Extract the [x, y] coordinate from the center of the cell holding the provided text.  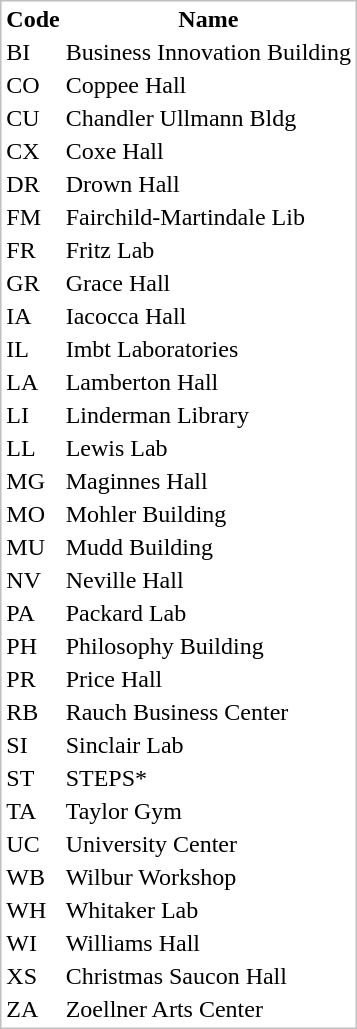
MU [33, 547]
Mudd Building [208, 547]
Fritz Lab [208, 251]
CX [33, 151]
Philosophy Building [208, 647]
IL [33, 349]
WI [33, 943]
Price Hall [208, 679]
Zoellner Arts Center [208, 1009]
Whitaker Lab [208, 911]
WH [33, 911]
PA [33, 613]
WB [33, 877]
Grace Hall [208, 283]
FR [33, 251]
NV [33, 581]
Wilbur Workshop [208, 877]
LA [33, 383]
Chandler Ullmann Bldg [208, 119]
Lamberton Hall [208, 383]
UC [33, 845]
Packard Lab [208, 613]
XS [33, 977]
Linderman Library [208, 415]
Lewis Lab [208, 449]
CO [33, 85]
PR [33, 679]
Neville Hall [208, 581]
Business Innovation Building [208, 53]
SI [33, 745]
Code [33, 19]
University Center [208, 845]
Taylor Gym [208, 811]
Coxe Hall [208, 151]
Iacocca Hall [208, 317]
Fairchild-Martindale Lib [208, 217]
Sinclair Lab [208, 745]
IA [33, 317]
DR [33, 185]
MO [33, 515]
TA [33, 811]
LI [33, 415]
Maginnes Hall [208, 481]
CU [33, 119]
ZA [33, 1009]
Mohler Building [208, 515]
STEPS* [208, 779]
RB [33, 713]
FM [33, 217]
Williams Hall [208, 943]
GR [33, 283]
Imbt Laboratories [208, 349]
Christmas Saucon Hall [208, 977]
LL [33, 449]
Name [208, 19]
BI [33, 53]
PH [33, 647]
ST [33, 779]
MG [33, 481]
Drown Hall [208, 185]
Coppee Hall [208, 85]
Rauch Business Center [208, 713]
